Locate the cell with the specified text and output its (x, y) center coordinate. 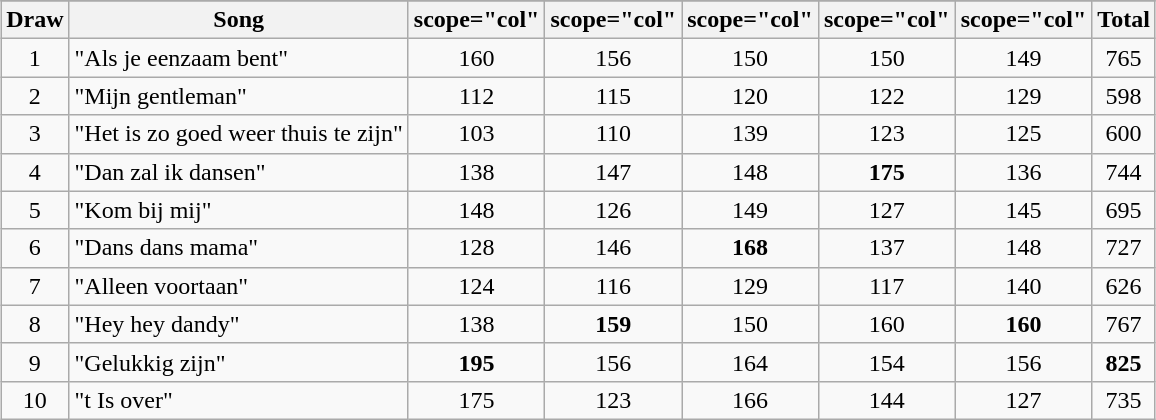
166 (750, 400)
154 (886, 362)
598 (1124, 96)
"Het is zo goed weer thuis te zijn" (238, 134)
125 (1024, 134)
124 (476, 286)
1 (35, 58)
115 (614, 96)
9 (35, 362)
8 (35, 324)
116 (614, 286)
"Dans dans mama" (238, 248)
"Kom bij mij" (238, 210)
Song (238, 20)
103 (476, 134)
600 (1124, 134)
"Als je eenzaam bent" (238, 58)
3 (35, 134)
5 (35, 210)
Total (1124, 20)
695 (1124, 210)
6 (35, 248)
727 (1124, 248)
120 (750, 96)
164 (750, 362)
"t Is over" (238, 400)
7 (35, 286)
136 (1024, 172)
626 (1124, 286)
126 (614, 210)
"Mijn gentleman" (238, 96)
137 (886, 248)
4 (35, 172)
195 (476, 362)
145 (1024, 210)
"Alleen voortaan" (238, 286)
767 (1124, 324)
Draw (35, 20)
117 (886, 286)
139 (750, 134)
140 (1024, 286)
112 (476, 96)
2 (35, 96)
765 (1124, 58)
146 (614, 248)
168 (750, 248)
825 (1124, 362)
"Hey hey dandy" (238, 324)
10 (35, 400)
735 (1124, 400)
122 (886, 96)
147 (614, 172)
110 (614, 134)
144 (886, 400)
128 (476, 248)
"Dan zal ik dansen" (238, 172)
744 (1124, 172)
"Gelukkig zijn" (238, 362)
159 (614, 324)
